Return the (X, Y) coordinate for the center point of the cell that contains the specified text.  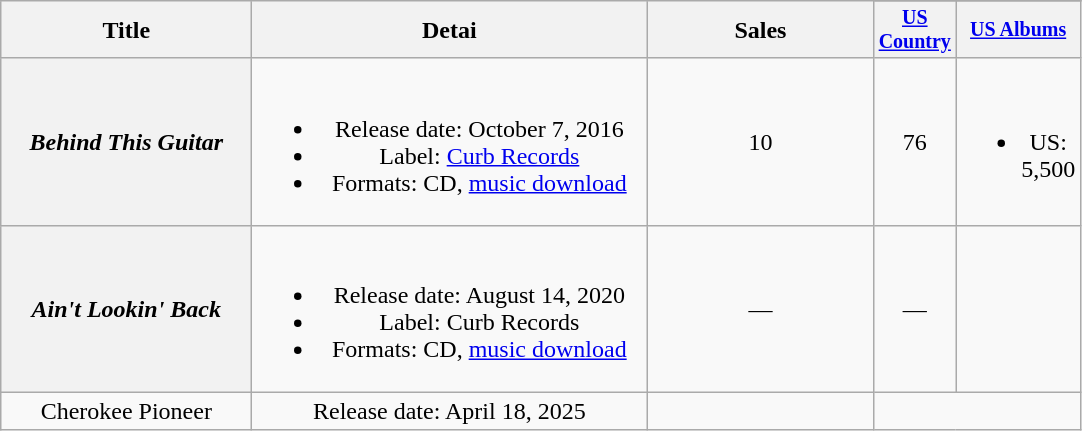
Sales (760, 30)
Behind This Guitar (126, 142)
Release date: April 18, 2025 (450, 411)
Cherokee Pioneer (126, 411)
Ain't Lookin' Back (126, 308)
US Country (915, 30)
10 (760, 142)
US Albums (1018, 30)
US: 5,500 (1018, 142)
Release date: August 14, 2020Label: Curb RecordsFormats: CD, music download (450, 308)
Detai (450, 30)
Release date: October 7, 2016Label: Curb RecordsFormats: CD, music download (450, 142)
Title (126, 30)
76 (915, 142)
